Capture the cell that displays the provided text and extract its (x, y) central coordinate. 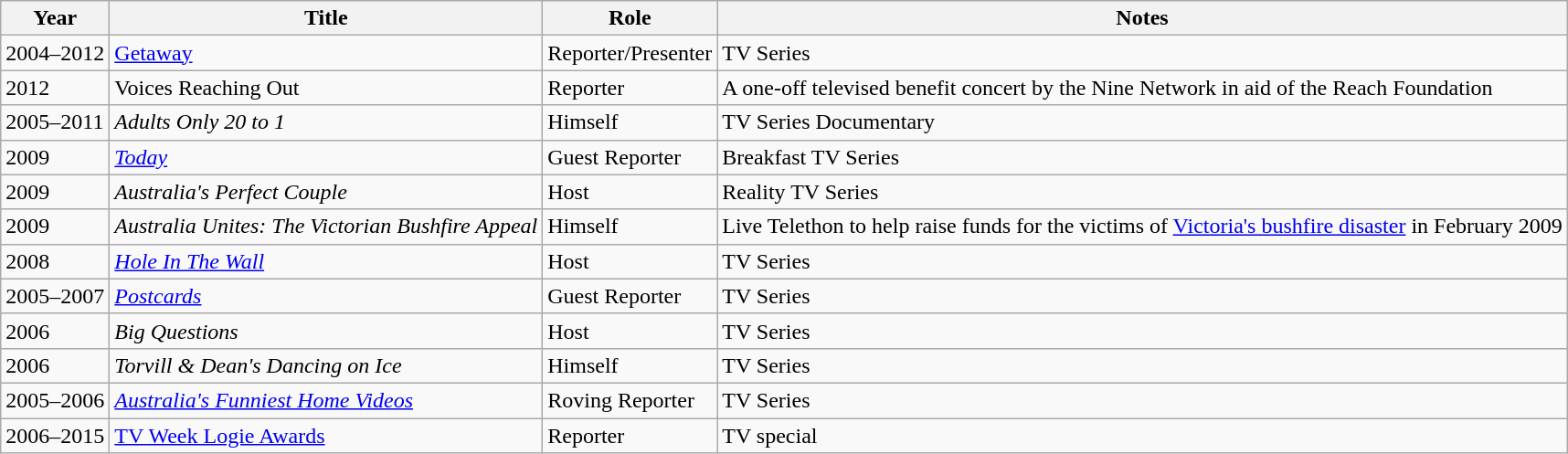
A one-off televised benefit concert by the Nine Network in aid of the Reach Foundation (1142, 88)
TV Week Logie Awards (326, 436)
Australia's Funniest Home Videos (326, 400)
Getaway (326, 53)
2005–2007 (55, 296)
Australia's Perfect Couple (326, 192)
TV Series Documentary (1142, 122)
Hole In The Wall (326, 261)
Roving Reporter (630, 400)
Torvill & Dean's Dancing on Ice (326, 365)
Breakfast TV Series (1142, 157)
Reporter/Presenter (630, 53)
Australia Unites: The Victorian Bushfire Appeal (326, 227)
2005–2011 (55, 122)
Reality TV Series (1142, 192)
TV special (1142, 436)
Voices Reaching Out (326, 88)
2005–2006 (55, 400)
Role (630, 18)
Live Telethon to help raise funds for the victims of Victoria's bushfire disaster in February 2009 (1142, 227)
Year (55, 18)
2012 (55, 88)
Postcards (326, 296)
2004–2012 (55, 53)
Title (326, 18)
Big Questions (326, 331)
2008 (55, 261)
Adults Only 20 to 1 (326, 122)
Today (326, 157)
Notes (1142, 18)
2006–2015 (55, 436)
